Identify which cell holds the provided text, then report its [X, Y] central coordinate. 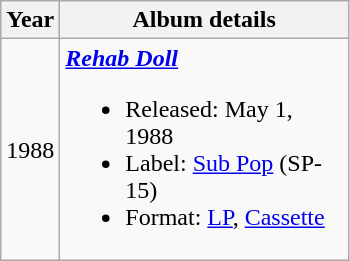
1988 [30, 150]
Year [30, 20]
Rehab DollReleased: May 1, 1988Label: Sub Pop (SP-15)Format: LP, Cassette [204, 150]
Album details [204, 20]
